Find where the given text appears and provide that cell's center as (x, y) coordinate. 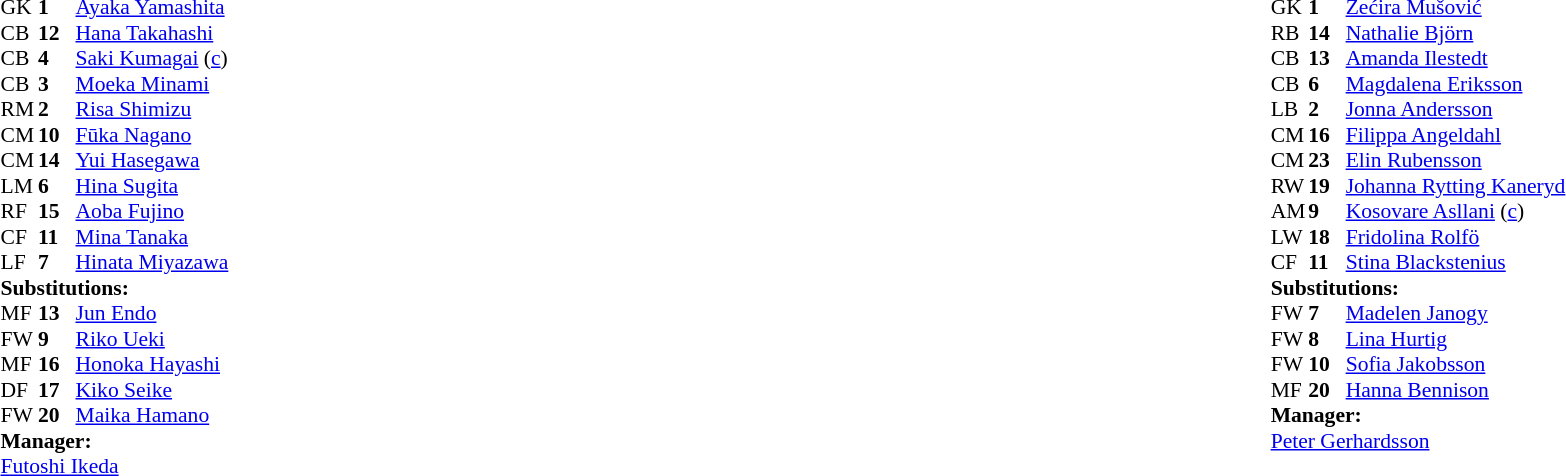
Moeka Minami (152, 84)
Filippa Angeldahl (1456, 135)
Lina Hurtig (1456, 339)
Honoka Hayashi (152, 365)
LW (1290, 237)
Nathalie Björn (1456, 33)
4 (57, 59)
23 (1327, 161)
Aoba Fujino (152, 211)
AM (1290, 211)
Kiko Seike (152, 390)
Sofia Jakobsson (1456, 365)
18 (1327, 237)
Hanna Bennison (1456, 390)
LB (1290, 109)
LM (19, 186)
Jonna Andersson (1456, 109)
RM (19, 109)
RW (1290, 186)
Maika Hamano (152, 415)
Hina Sugita (152, 186)
LF (19, 263)
17 (57, 390)
Kosovare Asllani (c) (1456, 211)
Johanna Rytting Kaneryd (1456, 186)
Saki Kumagai (c) (152, 59)
Amanda Ilestedt (1456, 59)
Jun Endo (152, 313)
Stina Blackstenius (1456, 263)
Fridolina Rolfö (1456, 237)
Madelen Janogy (1456, 313)
RB (1290, 33)
15 (57, 211)
Hinata Miyazawa (152, 263)
RF (19, 211)
Peter Gerhardsson (1418, 441)
19 (1327, 186)
12 (57, 33)
Fūka Nagano (152, 135)
Hana Takahashi (152, 33)
8 (1327, 339)
Riko Ueki (152, 339)
Mina Tanaka (152, 237)
DF (19, 390)
Elin Rubensson (1456, 161)
Magdalena Eriksson (1456, 84)
Yui Hasegawa (152, 161)
Risa Shimizu (152, 109)
3 (57, 84)
